From the cell containing the given text, extract its center point as [X, Y] coordinate. 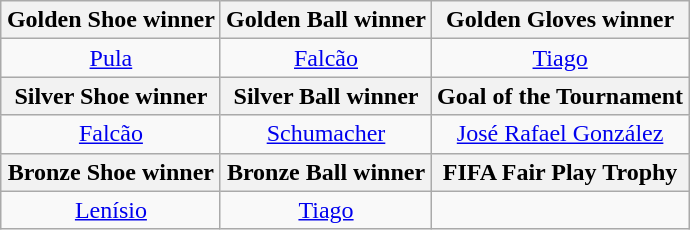
José Rafael González [560, 134]
Golden Shoe winner [110, 20]
Golden Gloves winner [560, 20]
Silver Shoe winner [110, 96]
Goal of the Tournament [560, 96]
Pula [110, 58]
Bronze Shoe winner [110, 172]
Silver Ball winner [326, 96]
Bronze Ball winner [326, 172]
Schumacher [326, 134]
Golden Ball winner [326, 20]
Lenísio [110, 210]
FIFA Fair Play Trophy [560, 172]
